Identify which cell holds the provided text, then report its [x, y] central coordinate. 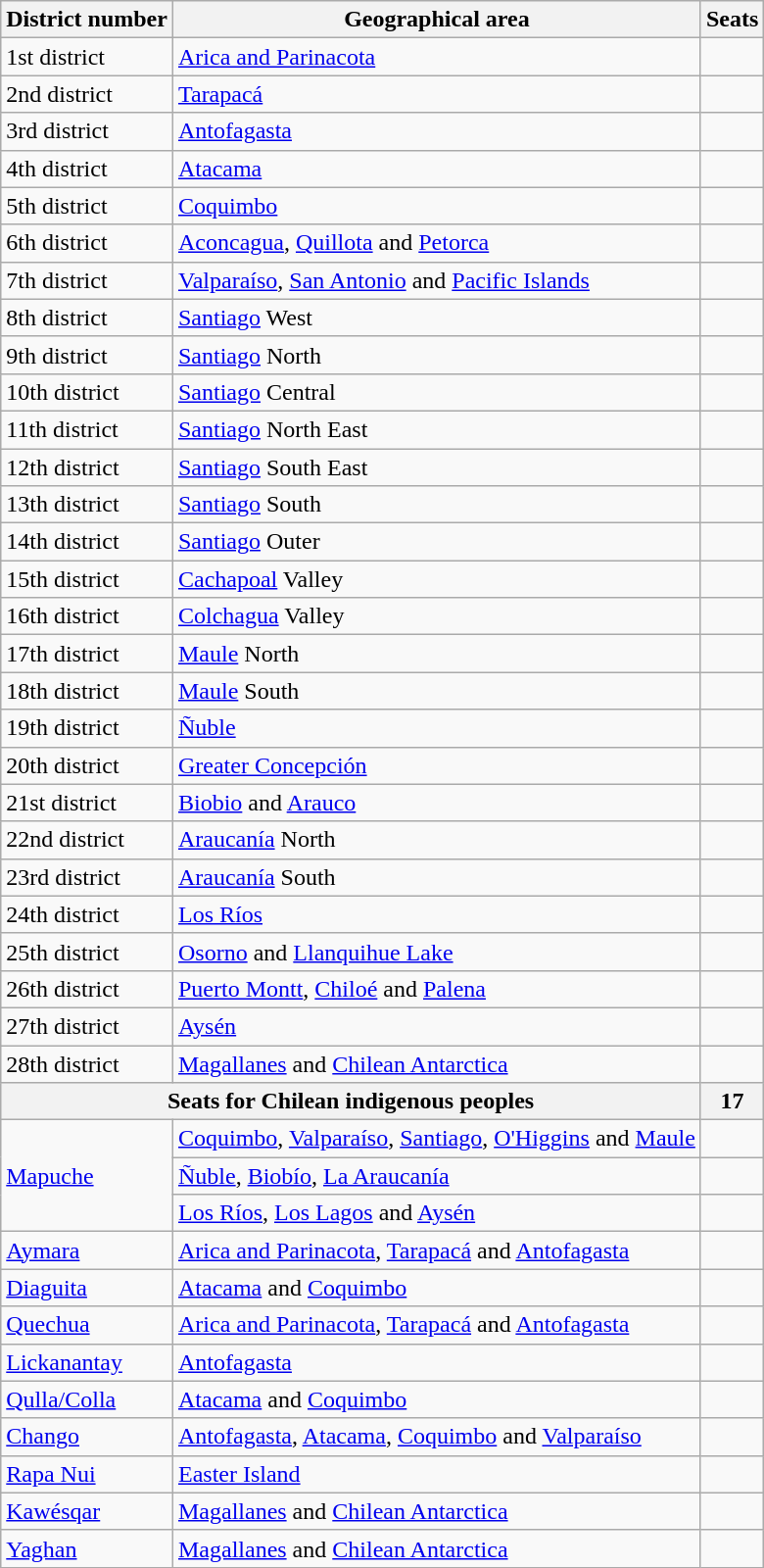
7th district [87, 280]
15th district [87, 579]
18th district [87, 691]
Mapuche [87, 1176]
17 [732, 1102]
5th district [87, 206]
Puerto Montt, Chiloé and Palena [437, 989]
1st district [87, 57]
Valparaíso, San Antonio and Pacific Islands [437, 280]
26th district [87, 989]
20th district [87, 765]
Santiago North [437, 355]
2nd district [87, 94]
10th district [87, 392]
Ñuble [437, 728]
3rd district [87, 131]
Santiago North East [437, 429]
Maule South [437, 691]
24th district [87, 914]
14th district [87, 542]
Los Ríos, Los Lagos and Aysén [437, 1213]
Colchagua Valley [437, 616]
Aymara [87, 1250]
Coquimbo, Valparaíso, Santiago, O'Higgins and Maule [437, 1139]
23rd district [87, 877]
Araucanía North [437, 840]
Araucanía South [437, 877]
Geographical area [437, 20]
Santiago Central [437, 392]
Atacama [437, 169]
Biobio and Arauco [437, 803]
11th district [87, 429]
Qulla/Colla [87, 1399]
Santiago Outer [437, 542]
Yaghan [87, 1548]
19th district [87, 728]
21st district [87, 803]
Easter Island [437, 1474]
Tarapacá [437, 94]
Cachapoal Valley [437, 579]
Los Ríos [437, 914]
25th district [87, 952]
Rapa Nui [87, 1474]
Santiago West [437, 318]
4th district [87, 169]
Santiago South East [437, 467]
Maule North [437, 654]
Quechua [87, 1325]
28th district [87, 1063]
Seats for Chilean indigenous peoples [351, 1102]
13th district [87, 505]
Kawésqar [87, 1511]
Ñuble, Biobío, La Araucanía [437, 1176]
Santiago South [437, 505]
Arica and Parinacota [437, 57]
16th district [87, 616]
27th district [87, 1026]
Coquimbo [437, 206]
Aconcagua, Quillota and Petorca [437, 243]
District number [87, 20]
Greater Concepción [437, 765]
8th district [87, 318]
Chango [87, 1437]
6th district [87, 243]
12th district [87, 467]
22nd district [87, 840]
17th district [87, 654]
9th district [87, 355]
Seats [732, 20]
Osorno and Llanquihue Lake [437, 952]
Diaguita [87, 1288]
Antofagasta, Atacama, Coquimbo and Valparaíso [437, 1437]
Lickanantay [87, 1362]
Aysén [437, 1026]
